Scan for the cell matching the given text and deliver its [x, y] coordinate at center. 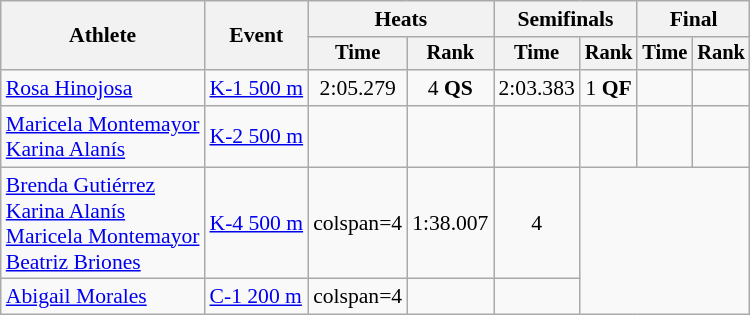
Brenda GutiérrezKarina AlanísMaricela MontemayorBeatriz Briones [103, 223]
4 [537, 223]
Maricela MontemayorKarina Alanís [103, 136]
Event [256, 36]
Final [693, 19]
1 QF [609, 88]
1:38.007 [450, 223]
K-1 500 m [256, 88]
Abigail Morales [103, 297]
Heats [400, 19]
Semifinals [566, 19]
Athlete [103, 36]
K-2 500 m [256, 136]
C-1 200 m [256, 297]
2:05.279 [358, 88]
Rosa Hinojosa [103, 88]
K-4 500 m [256, 223]
4 QS [450, 88]
2:03.383 [537, 88]
